Identify which cell holds the provided text, then report its [x, y] central coordinate. 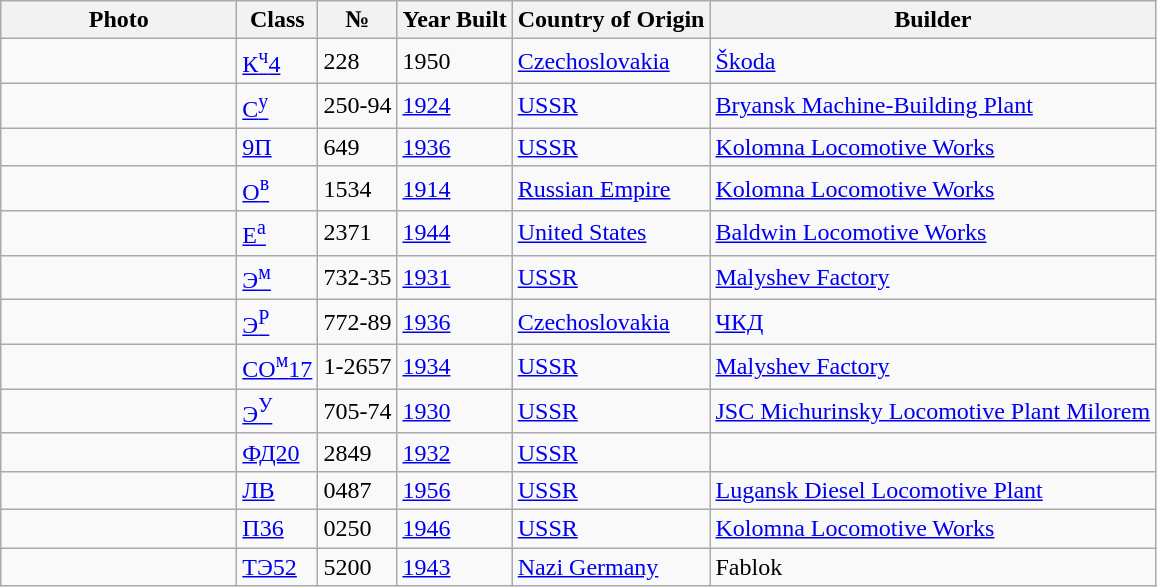
1-2657 [358, 366]
0250 [358, 528]
Country of Origin [611, 20]
1924 [454, 106]
Lugansk Diesel Locomotive Plant [933, 490]
1950 [454, 62]
2371 [358, 234]
649 [358, 147]
1943 [454, 567]
ЧКД [933, 322]
Class [278, 20]
ФД20 [278, 452]
ТЭ52 [278, 567]
Су [278, 106]
Fablok [933, 567]
1946 [454, 528]
ЛВ [278, 490]
Russian Empire [611, 188]
СОм17 [278, 366]
1930 [454, 412]
Škoda [933, 62]
0487 [358, 490]
1534 [358, 188]
ЭУ [278, 412]
ЭР [278, 322]
Кч4 [278, 62]
Year Built [454, 20]
2849 [358, 452]
1931 [454, 278]
Еа [278, 234]
JSC Michurinsky Locomotive Plant Milorem [933, 412]
Bryansk Machine-Building Plant [933, 106]
228 [358, 62]
Builder [933, 20]
5200 [358, 567]
9П [278, 147]
United States [611, 234]
705-74 [358, 412]
П36 [278, 528]
1956 [454, 490]
1934 [454, 366]
772-89 [358, 322]
732-35 [358, 278]
1944 [454, 234]
№ [358, 20]
250-94 [358, 106]
Baldwin Locomotive Works [933, 234]
Nazi Germany [611, 567]
1914 [454, 188]
1932 [454, 452]
Photo [119, 20]
Ов [278, 188]
Эм [278, 278]
